Determine the [x, y] coordinate at the center of the cell enclosing the given text.  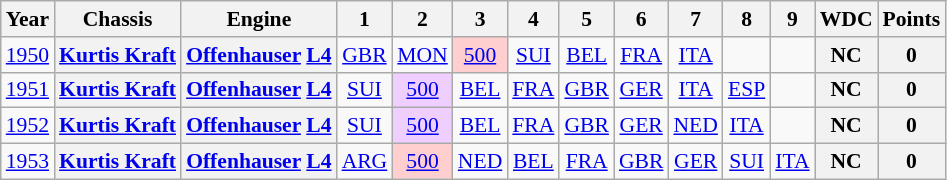
8 [746, 19]
1953 [28, 162]
Points [912, 19]
9 [792, 19]
2 [422, 19]
Year [28, 19]
3 [480, 19]
5 [586, 19]
4 [533, 19]
ESP [746, 90]
WDC [846, 19]
Engine [258, 19]
1951 [28, 90]
Chassis [118, 19]
ARG [365, 162]
1 [365, 19]
MON [422, 55]
1952 [28, 126]
7 [695, 19]
6 [642, 19]
1950 [28, 55]
